Provide the [X, Y] coordinate of the cell's center where the given text is located.  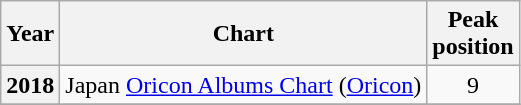
Japan Oricon Albums Chart (Oricon) [244, 85]
Chart [244, 34]
Year [30, 34]
2018 [30, 85]
Peakposition [473, 34]
9 [473, 85]
